Search for the cell housing the specified text and yield its [x, y] center coordinate. 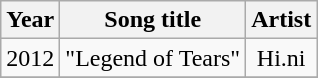
Song title [153, 20]
"Legend of Tears" [153, 58]
Artist [282, 20]
Year [30, 20]
2012 [30, 58]
Hi.ni [282, 58]
